Capture the cell that displays the provided text and extract its (X, Y) central coordinate. 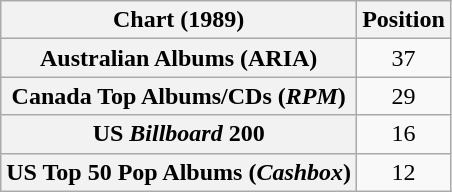
29 (404, 96)
Position (404, 20)
12 (404, 172)
16 (404, 134)
Canada Top Albums/CDs (RPM) (179, 96)
Australian Albums (ARIA) (179, 58)
Chart (1989) (179, 20)
37 (404, 58)
US Top 50 Pop Albums (Cashbox) (179, 172)
US Billboard 200 (179, 134)
